Extract the (X, Y) coordinate from the center of the cell holding the provided text.  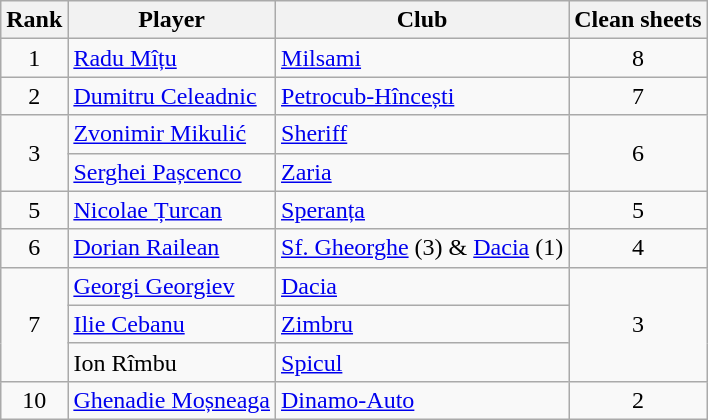
Nicolae Țurcan (172, 210)
Dorian Railean (172, 248)
Sf. Gheorghe (3) & Dacia (1) (422, 248)
Club (422, 20)
Speranța (422, 210)
Dumitru Celeadnic (172, 96)
Petrocub-Hîncești (422, 96)
Milsami (422, 58)
Spicul (422, 362)
Ilie Cebanu (172, 324)
1 (34, 58)
Player (172, 20)
Radu Mîțu (172, 58)
8 (638, 58)
4 (638, 248)
10 (34, 400)
Ion Rîmbu (172, 362)
Clean sheets (638, 20)
Serghei Pașcenco (172, 172)
Zvonimir Mikulić (172, 134)
Georgi Georgiev (172, 286)
Sheriff (422, 134)
Zimbru (422, 324)
Ghenadie Moșneaga (172, 400)
Rank (34, 20)
Dinamo-Auto (422, 400)
Zaria (422, 172)
Dacia (422, 286)
